Identify which cell holds the provided text, then report its [x, y] central coordinate. 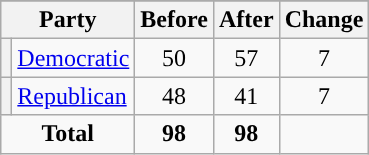
Total [68, 134]
Democratic [74, 58]
Before [174, 20]
41 [246, 96]
Party [68, 20]
50 [174, 58]
Change [324, 20]
Republican [74, 96]
After [246, 20]
57 [246, 58]
48 [174, 96]
